For the text-containing cell, return its midpoint in [x, y] coordinate format. 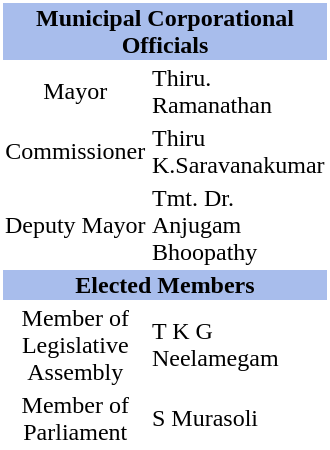
Tmt. Dr. Anjugam Bhoopathy [238, 225]
Deputy Mayor [75, 225]
Member of Parliament [75, 418]
Municipal Corporational Officials [165, 32]
Thiru. Ramanathan [238, 92]
S Murasoli [238, 418]
Mayor [75, 92]
T K G Neelamegam [238, 345]
Thiru K.Saravanakumar [238, 152]
Member of Legislative Assembly [75, 345]
Commissioner [75, 152]
Elected Members [165, 285]
